Search for the cell housing the specified text and yield its (x, y) center coordinate. 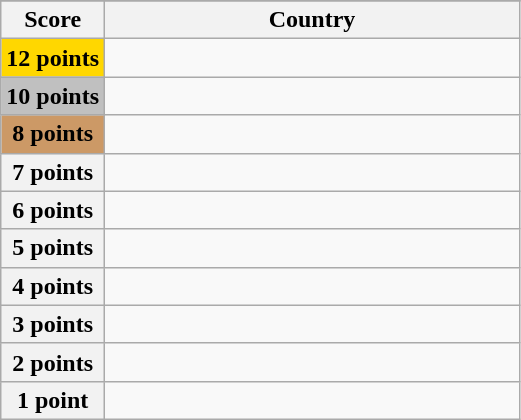
10 points (53, 96)
7 points (53, 172)
8 points (53, 134)
Score (53, 20)
Country (312, 20)
5 points (53, 248)
1 point (53, 400)
4 points (53, 286)
12 points (53, 58)
3 points (53, 324)
2 points (53, 362)
6 points (53, 210)
